Search for the cell housing the specified text and yield its (x, y) center coordinate. 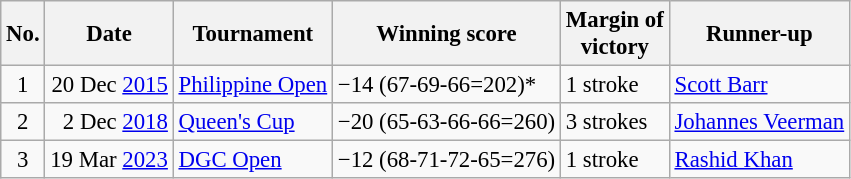
Rashid Khan (759, 160)
3 (23, 160)
Runner-up (759, 34)
DGC Open (252, 160)
20 Dec 2015 (109, 85)
Philippine Open (252, 85)
2 Dec 2018 (109, 122)
Tournament (252, 34)
No. (23, 34)
2 (23, 122)
1 (23, 85)
−12 (68-71-72-65=276) (446, 160)
Johannes Veerman (759, 122)
Date (109, 34)
−14 (67-69-66=202)* (446, 85)
Margin ofvictory (614, 34)
19 Mar 2023 (109, 160)
Scott Barr (759, 85)
3 strokes (614, 122)
Winning score (446, 34)
Queen's Cup (252, 122)
−20 (65-63-66-66=260) (446, 122)
